Locate the cell with the specified text and output its [X, Y] center coordinate. 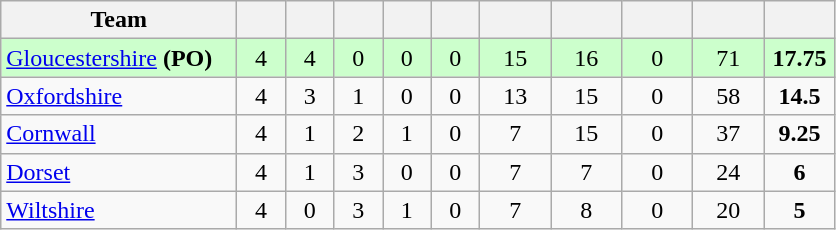
6 [800, 172]
2 [358, 134]
58 [728, 96]
Cornwall [119, 134]
20 [728, 210]
Team [119, 20]
Dorset [119, 172]
14.5 [800, 96]
Oxfordshire [119, 96]
16 [586, 58]
5 [800, 210]
24 [728, 172]
13 [516, 96]
9.25 [800, 134]
Gloucestershire (PO) [119, 58]
17.75 [800, 58]
8 [586, 210]
Wiltshire [119, 210]
71 [728, 58]
37 [728, 134]
